Scan for the cell matching the given text and deliver its (X, Y) coordinate at center. 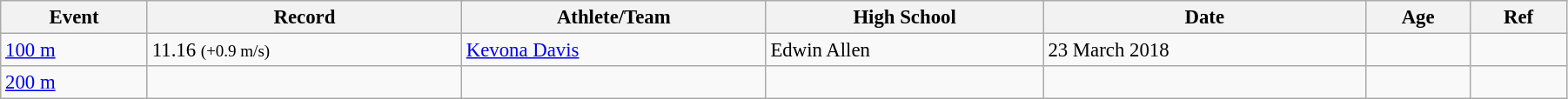
High School (905, 17)
23 March 2018 (1204, 50)
Ref (1519, 17)
Date (1204, 17)
Kevona Davis (613, 50)
Edwin Allen (905, 50)
Event (75, 17)
Athlete/Team (613, 17)
100 m (75, 50)
11.16 (+0.9 m/s) (305, 50)
Age (1418, 17)
Record (305, 17)
200 m (75, 82)
